Search for the cell housing the specified text and yield its [x, y] center coordinate. 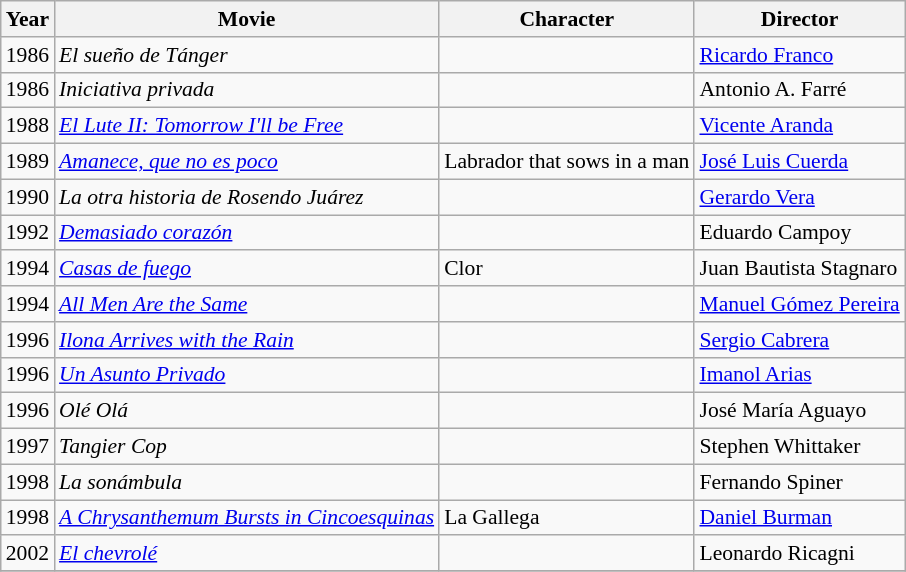
El chevrolé [246, 554]
Olé Olá [246, 411]
Director [799, 19]
La otra historia de Rosendo Juárez [246, 197]
Daniel Burman [799, 518]
Ilona Arrives with the Rain [246, 340]
Character [566, 19]
Stephen Whittaker [799, 447]
La sonámbula [246, 482]
José María Aguayo [799, 411]
Imanol Arias [799, 375]
Sergio Cabrera [799, 340]
Ricardo Franco [799, 55]
Casas de fuego [246, 269]
1989 [28, 162]
El Lute II: Tomorrow I'll be Free [246, 126]
Demasiado corazón [246, 233]
All Men Are the Same [246, 304]
Leonardo Ricagni [799, 554]
1990 [28, 197]
Gerardo Vera [799, 197]
2002 [28, 554]
Tangier Cop [246, 447]
1992 [28, 233]
1997 [28, 447]
El sueño de Tánger [246, 55]
Year [28, 19]
Vicente Aranda [799, 126]
Un Asunto Privado [246, 375]
Iniciativa privada [246, 90]
Manuel Gómez Pereira [799, 304]
Amanece, que no es poco [246, 162]
1988 [28, 126]
Clor [566, 269]
Antonio A. Farré [799, 90]
A Chrysanthemum Bursts in Cincoesquinas [246, 518]
José Luis Cuerda [799, 162]
Eduardo Campoy [799, 233]
Labrador that sows in a man [566, 162]
Movie [246, 19]
Juan Bautista Stagnaro [799, 269]
Fernando Spiner [799, 482]
La Gallega [566, 518]
